Search for the cell housing the specified text and yield its [X, Y] center coordinate. 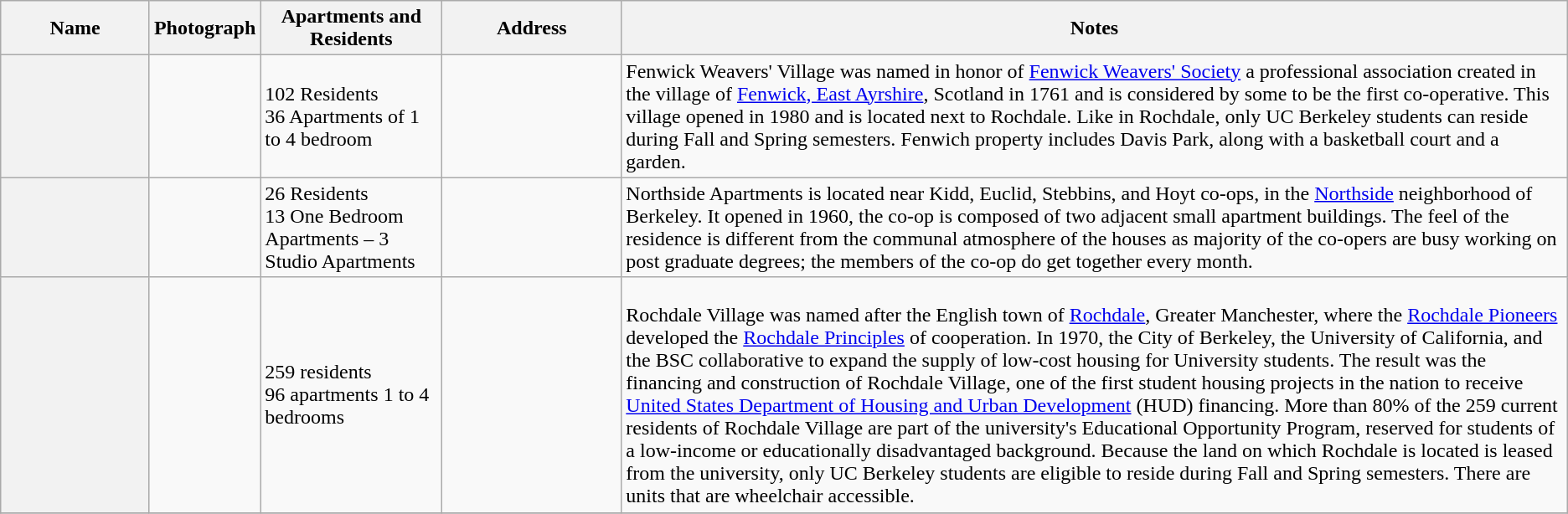
Name [75, 28]
Address [532, 28]
259 residents96 apartments 1 to 4 bedrooms [352, 395]
Notes [1094, 28]
26 Residents13 One Bedroom Apartments – 3 Studio Apartments [352, 228]
Apartments and Residents [352, 28]
Photograph [204, 28]
102 Residents36 Apartments of 1 to 4 bedroom [352, 116]
